Determine the (X, Y) coordinate at the center of the cell enclosing the given text.  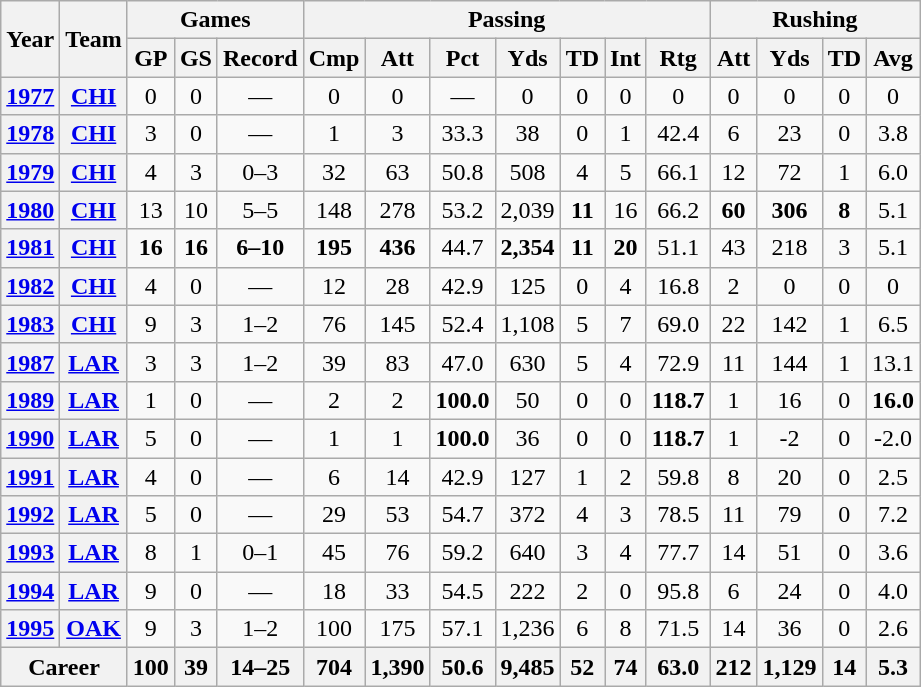
3.8 (894, 134)
47.0 (462, 362)
66.1 (678, 172)
Passing (506, 20)
78.5 (678, 515)
1981 (30, 248)
45 (334, 553)
51.1 (678, 248)
77.7 (678, 553)
16.8 (678, 286)
1982 (30, 286)
63.0 (678, 667)
Rtg (678, 58)
1992 (30, 515)
1979 (30, 172)
95.8 (678, 591)
1,236 (528, 629)
125 (528, 286)
OAK (94, 629)
83 (398, 362)
33 (398, 591)
0–1 (260, 553)
Cmp (334, 58)
7.2 (894, 515)
218 (790, 248)
18 (334, 591)
704 (334, 667)
53.2 (462, 210)
1978 (30, 134)
52.4 (462, 324)
1980 (30, 210)
Record (260, 58)
127 (528, 477)
Pct (462, 58)
5.3 (894, 667)
9,485 (528, 667)
29 (334, 515)
0–3 (260, 172)
5–5 (260, 210)
1,108 (528, 324)
54.7 (462, 515)
GP (150, 58)
2.5 (894, 477)
-2.0 (894, 438)
2,039 (528, 210)
278 (398, 210)
Games (215, 20)
6.0 (894, 172)
1977 (30, 96)
72 (790, 172)
Avg (894, 58)
2.6 (894, 629)
54.5 (462, 591)
640 (528, 553)
10 (196, 210)
44.7 (462, 248)
508 (528, 172)
74 (626, 667)
1989 (30, 400)
43 (734, 248)
23 (790, 134)
7 (626, 324)
Career (64, 667)
-2 (790, 438)
175 (398, 629)
72.9 (678, 362)
52 (582, 667)
1983 (30, 324)
1993 (30, 553)
6–10 (260, 248)
372 (528, 515)
13 (150, 210)
148 (334, 210)
3.6 (894, 553)
1987 (30, 362)
195 (334, 248)
51 (790, 553)
79 (790, 515)
69.0 (678, 324)
144 (790, 362)
630 (528, 362)
28 (398, 286)
306 (790, 210)
Rushing (815, 20)
16.0 (894, 400)
145 (398, 324)
24 (790, 591)
6.5 (894, 324)
1994 (30, 591)
60 (734, 210)
1995 (30, 629)
53 (398, 515)
63 (398, 172)
32 (334, 172)
59.2 (462, 553)
1991 (30, 477)
14–25 (260, 667)
66.2 (678, 210)
71.5 (678, 629)
13.1 (894, 362)
38 (528, 134)
59.8 (678, 477)
142 (790, 324)
1,129 (790, 667)
1990 (30, 438)
Int (626, 58)
33.3 (462, 134)
57.1 (462, 629)
Team (94, 39)
22 (734, 324)
4.0 (894, 591)
212 (734, 667)
436 (398, 248)
42.4 (678, 134)
2,354 (528, 248)
1,390 (398, 667)
50.8 (462, 172)
50 (528, 400)
Year (30, 39)
50.6 (462, 667)
GS (196, 58)
222 (528, 591)
